Return the [x, y] coordinate for the center point of the cell that contains the specified text.  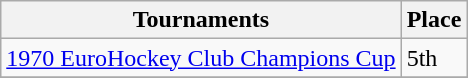
5th [434, 58]
Tournaments [201, 20]
1970 EuroHockey Club Champions Cup [201, 58]
Place [434, 20]
